Return (X, Y) of the center of cell containing provided text 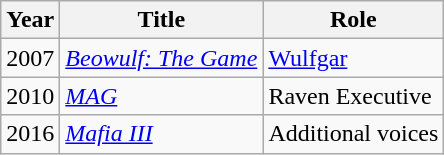
2016 (30, 134)
Year (30, 20)
Raven Executive (354, 96)
Mafia III (162, 134)
Wulfgar (354, 58)
Additional voices (354, 134)
Role (354, 20)
MAG (162, 96)
2010 (30, 96)
Title (162, 20)
2007 (30, 58)
Beowulf: The Game (162, 58)
